Extract the (x, y) coordinate from the center of the cell holding the provided text.  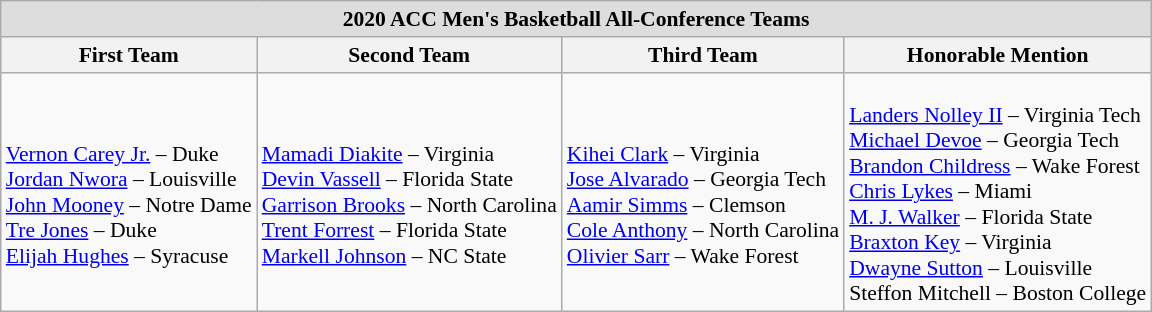
First Team (129, 55)
Mamadi Diakite – Virginia Devin Vassell – Florida State Garrison Brooks – North Carolina Trent Forrest – Florida State Markell Johnson – NC State (410, 192)
Kihei Clark – Virginia Jose Alvarado – Georgia Tech Aamir Simms – Clemson Cole Anthony – North Carolina Olivier Sarr – Wake Forest (703, 192)
Vernon Carey Jr. – Duke Jordan Nwora – Louisville John Mooney – Notre Dame Tre Jones – Duke Elijah Hughes – Syracuse (129, 192)
2020 ACC Men's Basketball All-Conference Teams (576, 19)
Second Team (410, 55)
Third Team (703, 55)
Honorable Mention (998, 55)
